Locate the cell with the specified text and output its (x, y) center coordinate. 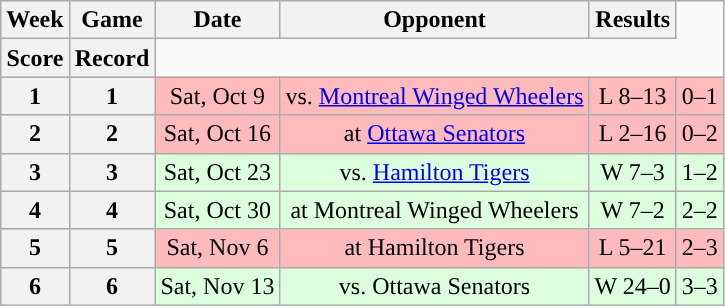
2–2 (700, 210)
vs. Ottawa Senators (434, 286)
W 24–0 (632, 286)
L 2–16 (632, 134)
Week (35, 20)
Sat, Oct 30 (218, 210)
2–3 (700, 248)
Sat, Oct 16 (218, 134)
Results (632, 20)
Sat, Nov 6 (218, 248)
W 7–3 (632, 172)
Sat, Nov 13 (218, 286)
Sat, Oct 23 (218, 172)
Game (112, 20)
Score (35, 58)
L 5–21 (632, 248)
0–1 (700, 96)
at Ottawa Senators (434, 134)
at Montreal Winged Wheelers (434, 210)
Sat, Oct 9 (218, 96)
L 8–13 (632, 96)
at Hamilton Tigers (434, 248)
Opponent (434, 20)
vs. Montreal Winged Wheelers (434, 96)
W 7–2 (632, 210)
Record (112, 58)
vs. Hamilton Tigers (434, 172)
3–3 (700, 286)
1–2 (700, 172)
0–2 (700, 134)
Date (218, 20)
